Scan for the cell matching the given text and deliver its (x, y) coordinate at center. 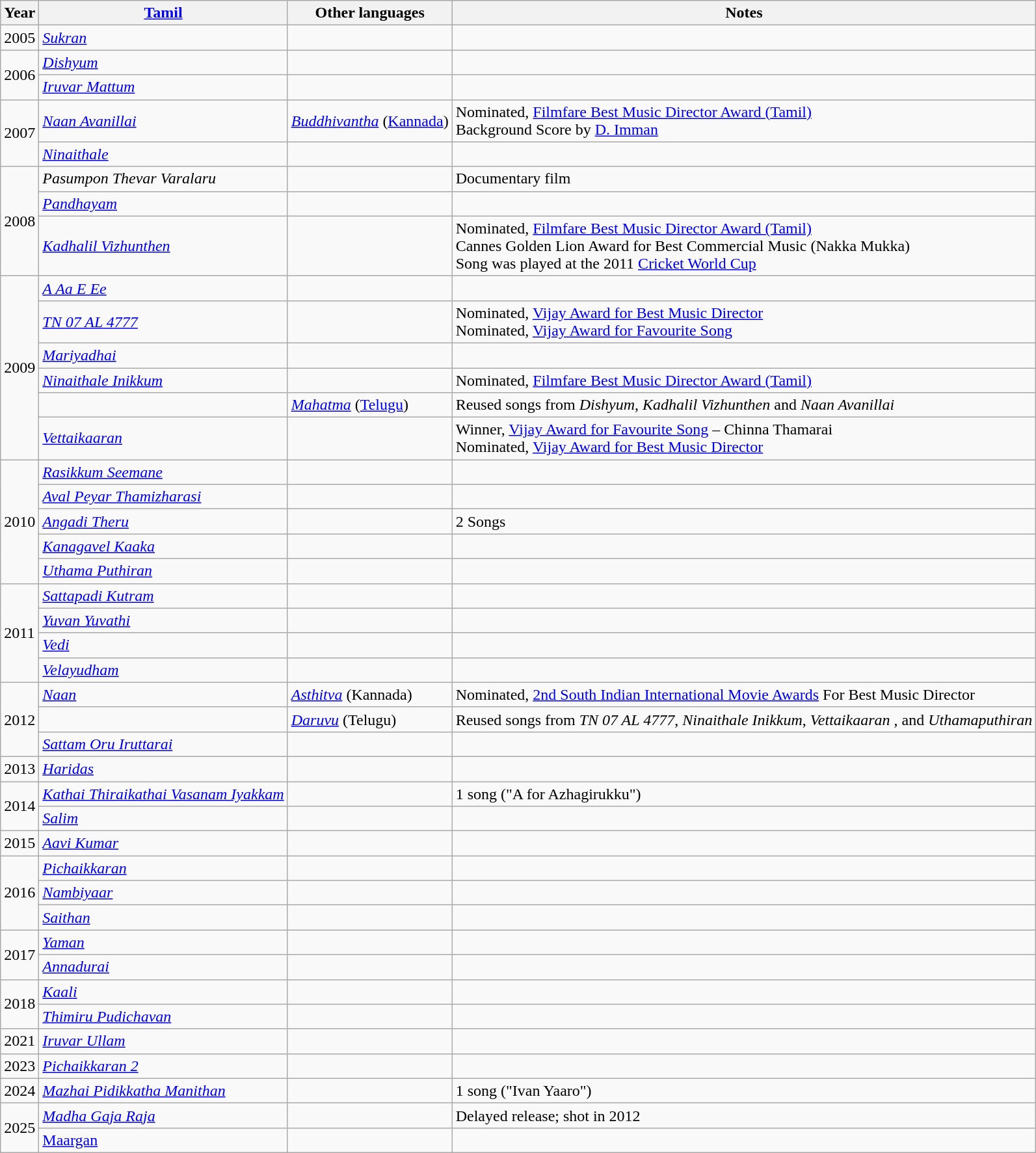
1 song ("Ivan Yaaro") (744, 1091)
Aavi Kumar (163, 843)
2017 (20, 955)
Madha Gaja Raja (163, 1115)
Other languages (369, 13)
Daruvu (Telugu) (369, 719)
2024 (20, 1091)
Annadurai (163, 967)
Nominated, Filmfare Best Music Director Award (Tamil) (744, 380)
Vettaikaaran (163, 438)
Reused songs from TN 07 AL 4777, Ninaithale Inikkum, Vettaikaaran , and Uthamaputhiran (744, 719)
Nominated, Vijay Award for Best Music DirectorNominated, Vijay Award for Favourite Song (744, 321)
2007 (20, 133)
Salim (163, 819)
Mariyadhai (163, 355)
Documentary film (744, 179)
Uthama Puthiran (163, 571)
2015 (20, 843)
2023 (20, 1066)
Nominated, Filmfare Best Music Director Award (Tamil)Background Score by D. Imman (744, 121)
Vedi (163, 645)
Yaman (163, 942)
Nambiyaar (163, 893)
2014 (20, 806)
Year (20, 13)
Kadhalil Vizhunthen (163, 246)
Dishyum (163, 62)
Pasumpon Thevar Varalaru (163, 179)
Asthitva (Kannada) (369, 695)
Naan (163, 695)
Kathai Thiraikathai Vasanam Iyakkam (163, 794)
Pichaikkaran 2 (163, 1066)
Winner, Vijay Award for Favourite Song – Chinna ThamaraiNominated, Vijay Award for Best Music Director (744, 438)
2013 (20, 769)
Nominated, 2nd South Indian International Movie Awards For Best Music Director (744, 695)
2010 (20, 522)
Velayudham (163, 670)
Pandhayam (163, 204)
2018 (20, 1004)
A Aa E Ee (163, 288)
Ninaithale (163, 154)
Iruvar Ullam (163, 1041)
2005 (20, 38)
Delayed release; shot in 2012 (744, 1115)
Maargan (163, 1140)
Mazhai Pidikkatha Manithan (163, 1091)
1 song ("A for Azhagirukku") (744, 794)
Reused songs from Dishyum, Kadhalil Vizhunthen and Naan Avanillai (744, 405)
2012 (20, 719)
Pichaikkaran (163, 868)
Haridas (163, 769)
2009 (20, 367)
Tamil (163, 13)
Sattam Oru Iruttarai (163, 744)
2016 (20, 893)
Ninaithale Inikkum (163, 380)
Notes (744, 13)
Naan Avanillai (163, 121)
Buddhivantha (Kannada) (369, 121)
Kanagavel Kaaka (163, 546)
Saithan (163, 918)
2 Songs (744, 522)
2008 (20, 221)
2006 (20, 75)
TN 07 AL 4777 (163, 321)
Sukran (163, 38)
2025 (20, 1128)
2021 (20, 1041)
Angadi Theru (163, 522)
2011 (20, 633)
Sattapadi Kutram (163, 596)
Rasikkum Seemane (163, 472)
Thimiru Pudichavan (163, 1016)
Mahatma (Telugu) (369, 405)
Kaali (163, 992)
Yuvan Yuvathi (163, 620)
Aval Peyar Thamizharasi (163, 497)
Iruvar Mattum (163, 87)
